Capture the cell that displays the provided text and extract its (x, y) central coordinate. 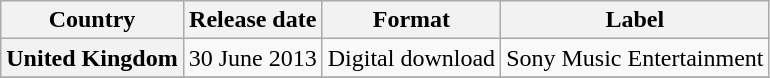
Release date (252, 20)
Country (92, 20)
Sony Music Entertainment (635, 58)
Digital download (411, 58)
Label (635, 20)
Format (411, 20)
United Kingdom (92, 58)
30 June 2013 (252, 58)
